Capture the cell that displays the provided text and extract its (x, y) central coordinate. 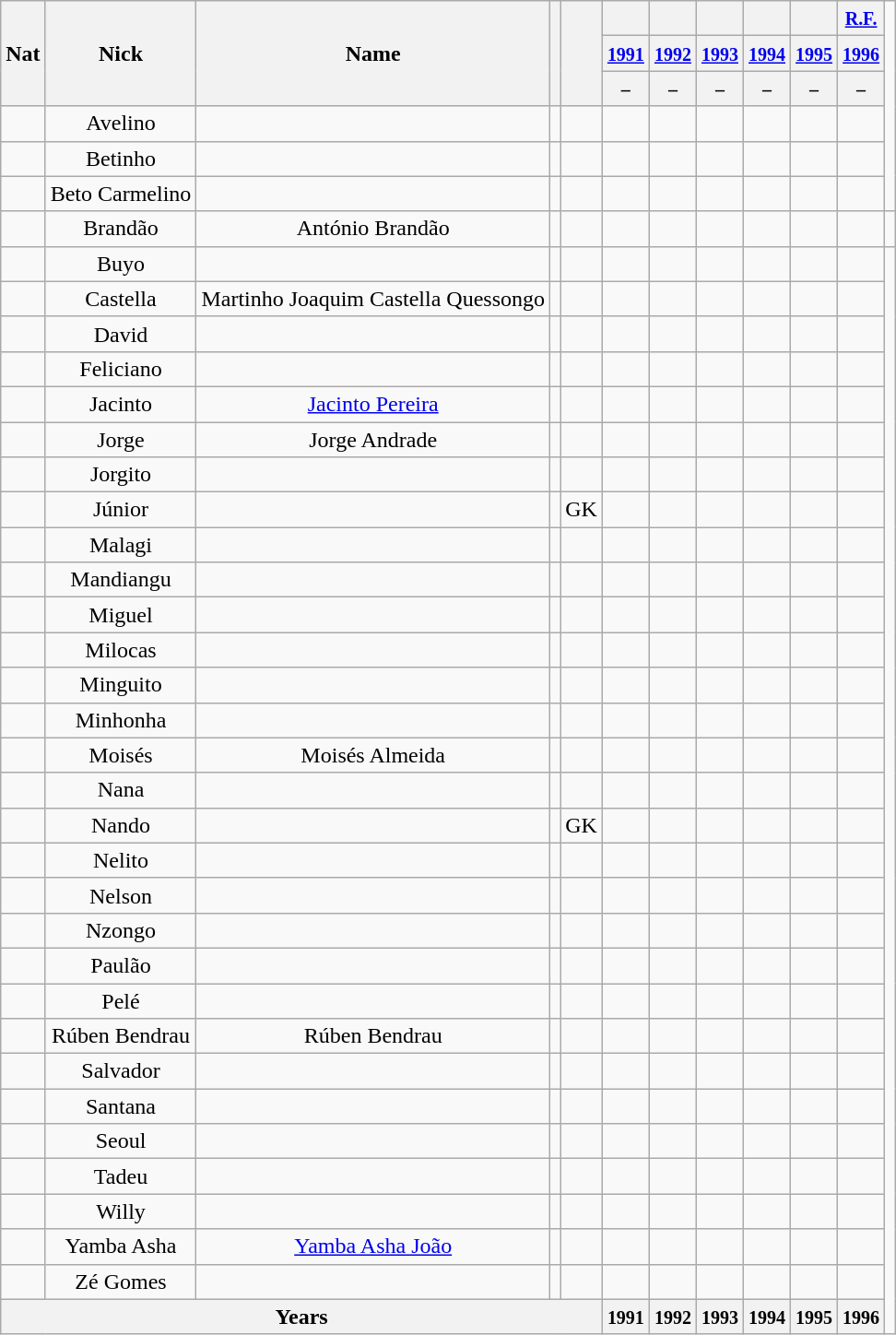
Mandiangu (121, 580)
Minhonha (121, 720)
Moisés Almeida (373, 755)
Willy (121, 1211)
Malagi (121, 545)
Nzongo (121, 930)
Brandão (121, 229)
Jorge Andrade (373, 440)
Santana (121, 1106)
R.F. (861, 18)
Seoul (121, 1141)
Nelson (121, 895)
David (121, 334)
Jacinto Pereira (373, 404)
Name (373, 53)
Yamba Asha João (373, 1246)
Martinho Joaquim Castella Quessongo (373, 299)
António Brandão (373, 229)
Milocas (121, 650)
Zé Gomes (121, 1282)
Nando (121, 825)
Feliciano (121, 369)
Salvador (121, 1071)
Nelito (121, 860)
Paulão (121, 965)
Jorge (121, 440)
Nat (23, 53)
Jorgito (121, 475)
Moisés (121, 755)
Jacinto (121, 404)
Years (302, 1317)
Pelé (121, 1000)
Nick (121, 53)
Yamba Asha (121, 1246)
Avelino (121, 124)
Miguel (121, 615)
Minguito (121, 685)
Júnior (121, 510)
Betinho (121, 159)
Buyo (121, 264)
Nana (121, 790)
Tadeu (121, 1176)
Beto Carmelino (121, 194)
Castella (121, 299)
